For the text-containing cell, return its midpoint in [x, y] coordinate format. 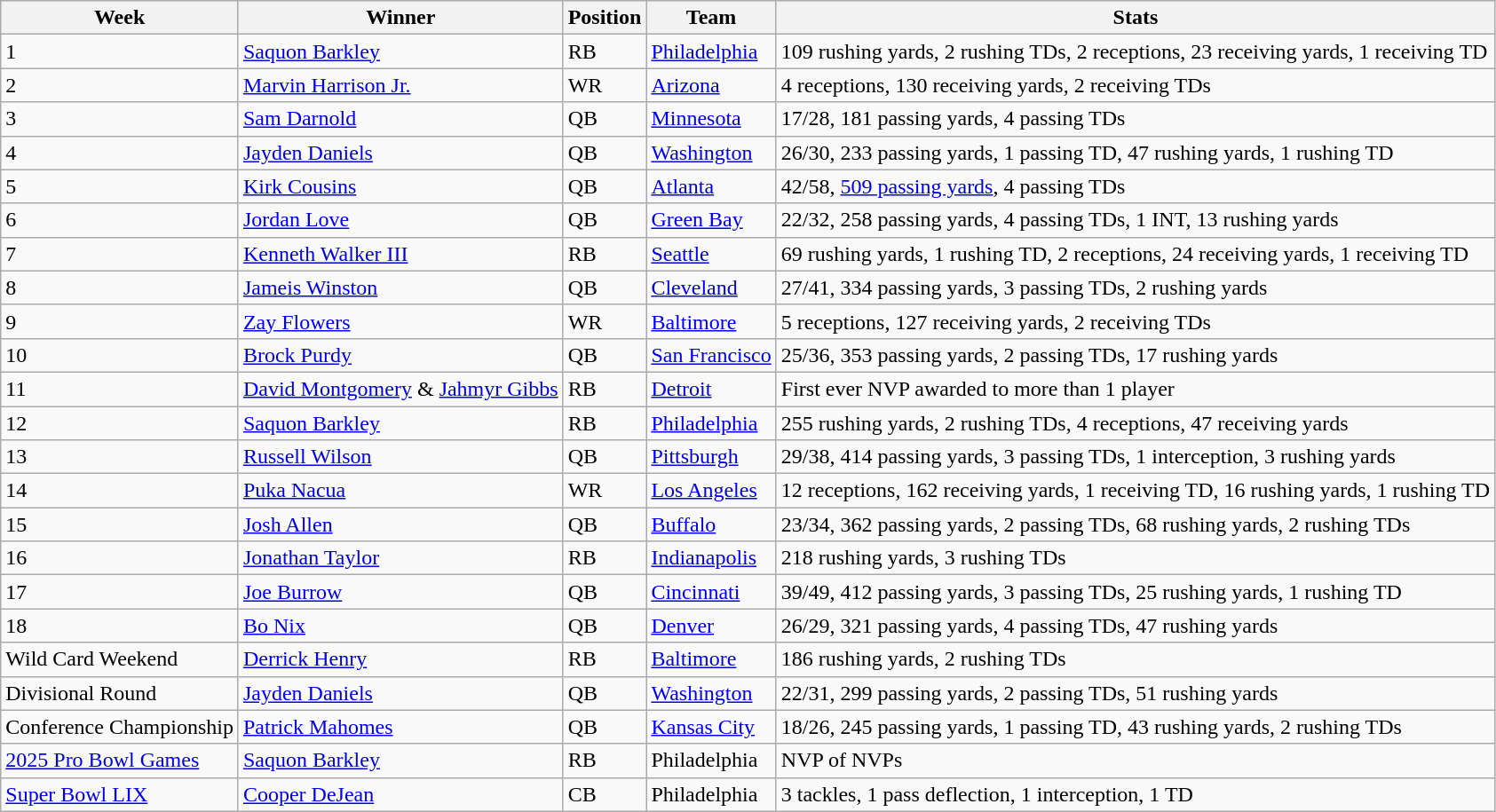
Bo Nix [400, 626]
Conference Championship [120, 727]
1 [120, 51]
5 receptions, 127 receiving yards, 2 receiving TDs [1135, 321]
Josh Allen [400, 524]
17/28, 181 passing yards, 4 passing TDs [1135, 119]
12 receptions, 162 receiving yards, 1 receiving TD, 16 rushing yards, 1 rushing TD [1135, 491]
16 [120, 558]
Kenneth Walker III [400, 254]
Cleveland [711, 288]
CB [605, 794]
9 [120, 321]
Minnesota [711, 119]
Position [605, 18]
Cincinnati [711, 592]
22/31, 299 passing yards, 2 passing TDs, 51 rushing yards [1135, 693]
12 [120, 423]
2 [120, 85]
Wild Card Weekend [120, 659]
Winner [400, 18]
8 [120, 288]
San Francisco [711, 355]
186 rushing yards, 2 rushing TDs [1135, 659]
Super Bowl LIX [120, 794]
23/34, 362 passing yards, 2 passing TDs, 68 rushing yards, 2 rushing TDs [1135, 524]
Atlanta [711, 186]
17 [120, 592]
Russell Wilson [400, 457]
27/41, 334 passing yards, 3 passing TDs, 2 rushing yards [1135, 288]
Pittsburgh [711, 457]
Zay Flowers [400, 321]
Seattle [711, 254]
Indianapolis [711, 558]
2025 Pro Bowl Games [120, 761]
Buffalo [711, 524]
First ever NVP awarded to more than 1 player [1135, 389]
Joe Burrow [400, 592]
5 [120, 186]
Brock Purdy [400, 355]
39/49, 412 passing yards, 3 passing TDs, 25 rushing yards, 1 rushing TD [1135, 592]
Los Angeles [711, 491]
4 [120, 153]
10 [120, 355]
4 receptions, 130 receiving yards, 2 receiving TDs [1135, 85]
15 [120, 524]
3 tackles, 1 pass deflection, 1 interception, 1 TD [1135, 794]
Jordan Love [400, 220]
69 rushing yards, 1 rushing TD, 2 receptions, 24 receiving yards, 1 receiving TD [1135, 254]
Marvin Harrison Jr. [400, 85]
Sam Darnold [400, 119]
7 [120, 254]
25/36, 353 passing yards, 2 passing TDs, 17 rushing yards [1135, 355]
Jonathan Taylor [400, 558]
Team [711, 18]
29/38, 414 passing yards, 3 passing TDs, 1 interception, 3 rushing yards [1135, 457]
Stats [1135, 18]
255 rushing yards, 2 rushing TDs, 4 receptions, 47 receiving yards [1135, 423]
42/58, 509 passing yards, 4 passing TDs [1135, 186]
11 [120, 389]
Puka Nacua [400, 491]
18 [120, 626]
26/30, 233 passing yards, 1 passing TD, 47 rushing yards, 1 rushing TD [1135, 153]
6 [120, 220]
13 [120, 457]
Arizona [711, 85]
Green Bay [711, 220]
109 rushing yards, 2 rushing TDs, 2 receptions, 23 receiving yards, 1 receiving TD [1135, 51]
Detroit [711, 389]
Week [120, 18]
Jameis Winston [400, 288]
18/26, 245 passing yards, 1 passing TD, 43 rushing yards, 2 rushing TDs [1135, 727]
22/32, 258 passing yards, 4 passing TDs, 1 INT, 13 rushing yards [1135, 220]
Kansas City [711, 727]
218 rushing yards, 3 rushing TDs [1135, 558]
Patrick Mahomes [400, 727]
Divisional Round [120, 693]
Kirk Cousins [400, 186]
Denver [711, 626]
Derrick Henry [400, 659]
26/29, 321 passing yards, 4 passing TDs, 47 rushing yards [1135, 626]
3 [120, 119]
David Montgomery & Jahmyr Gibbs [400, 389]
NVP of NVPs [1135, 761]
14 [120, 491]
Cooper DeJean [400, 794]
